For the text-containing cell, return its midpoint in (x, y) coordinate format. 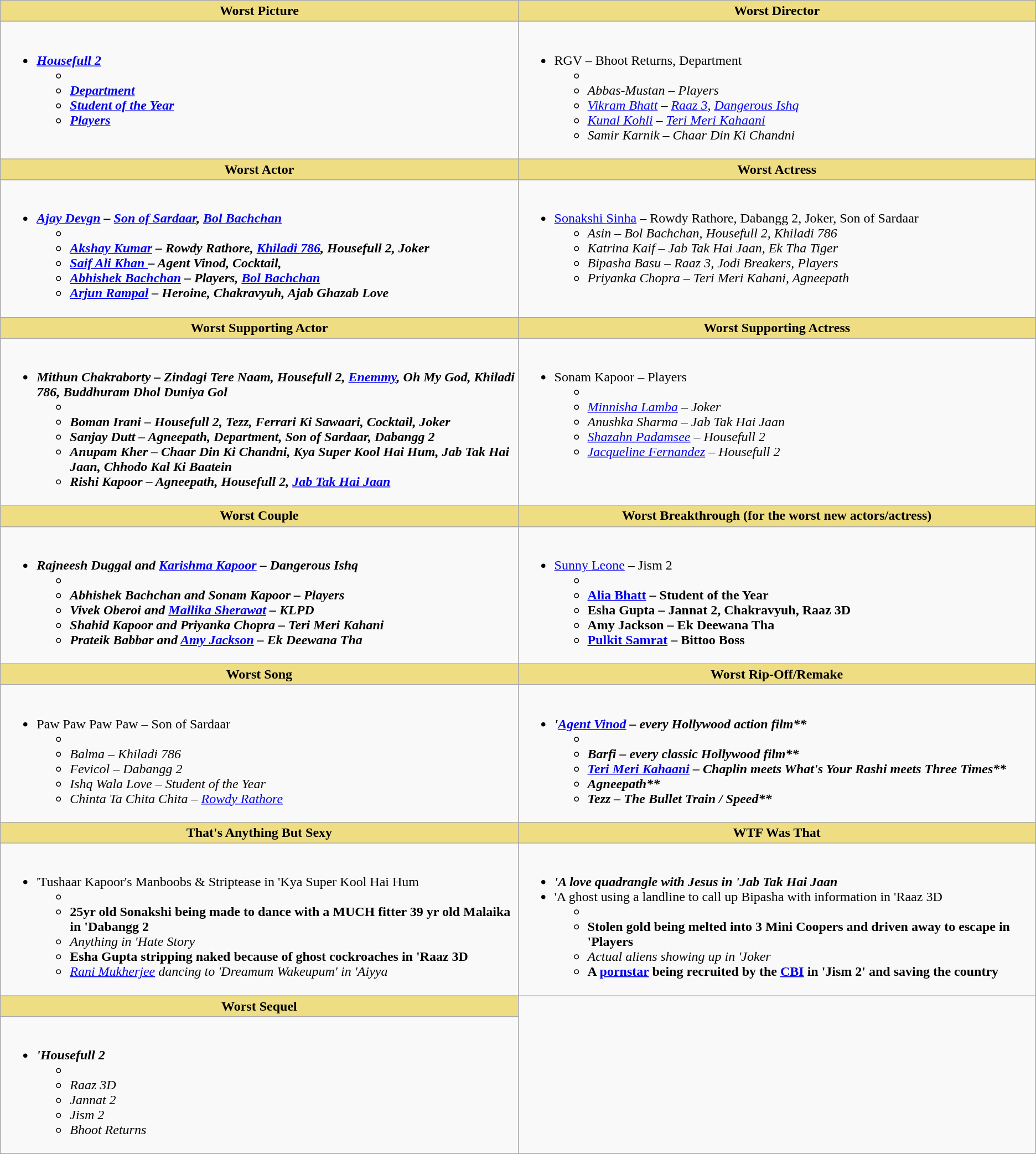
Sunny Leone – Jism 2Alia Bhatt – Student of the YearEsha Gupta – Jannat 2, Chakravyuh, Raaz 3DAmy Jackson – Ek Deewana ThaPulkit Samrat – Bittoo Boss (777, 595)
Worst Actress (777, 169)
Worst Picture (259, 11)
Sonam Kapoor – Players Minnisha Lamba – JokerAnushka Sharma – Jab Tak Hai JaanShazahn Padamsee – Housefull 2Jacqueline Fernandez – Housefull 2 (777, 422)
Worst Supporting Actor (259, 328)
Worst Sequel (259, 1006)
Housefull 2 DepartmentStudent of the YearPlayers (259, 90)
Worst Song (259, 674)
Paw Paw Paw Paw – Son of Sardaar Balma – Khiladi 786Fevicol – Dabangg 2Ishq Wala Love – Student of the YearChinta Ta Chita Chita – Rowdy Rathore (259, 753)
WTF Was That (777, 832)
Worst Rip-Off/Remake (777, 674)
Worst Couple (259, 516)
'Housefull 2 Raaz 3DJannat 2Jism 2Bhoot Returns (259, 1085)
Worst Supporting Actress (777, 328)
Worst Director (777, 11)
Worst Actor (259, 169)
Worst Breakthrough (for the worst new actors/actress) (777, 516)
That's Anything But Sexy (259, 832)
